Determine the (x, y) coordinate at the center of the cell enclosing the given text.  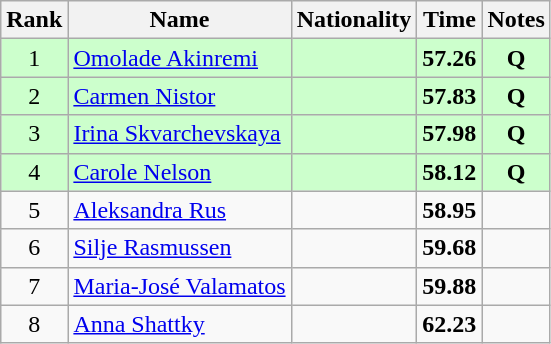
Silje Rasmussen (180, 248)
Carole Nelson (180, 172)
6 (34, 248)
Omolade Akinremi (180, 58)
Carmen Nistor (180, 96)
5 (34, 210)
59.68 (450, 248)
Time (450, 20)
58.12 (450, 172)
2 (34, 96)
57.83 (450, 96)
57.98 (450, 134)
8 (34, 324)
Notes (516, 20)
3 (34, 134)
7 (34, 286)
4 (34, 172)
Anna Shattky (180, 324)
1 (34, 58)
62.23 (450, 324)
59.88 (450, 286)
57.26 (450, 58)
Rank (34, 20)
Nationality (354, 20)
58.95 (450, 210)
Name (180, 20)
Maria-José Valamatos (180, 286)
Aleksandra Rus (180, 210)
Irina Skvarchevskaya (180, 134)
